Locate the cell with the specified text and output its [x, y] center coordinate. 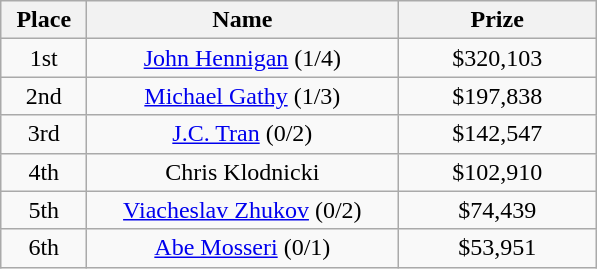
$74,439 [498, 210]
Prize [498, 20]
$53,951 [498, 248]
Place [44, 20]
$142,547 [498, 134]
Chris Klodnicki [242, 172]
6th [44, 248]
1st [44, 58]
$197,838 [498, 96]
$102,910 [498, 172]
John Hennigan (1/4) [242, 58]
5th [44, 210]
$320,103 [498, 58]
Abe Mosseri (0/1) [242, 248]
3rd [44, 134]
2nd [44, 96]
4th [44, 172]
Viacheslav Zhukov (0/2) [242, 210]
J.C. Tran (0/2) [242, 134]
Name [242, 20]
Michael Gathy (1/3) [242, 96]
